Return [x, y] of the center of cell containing provided text 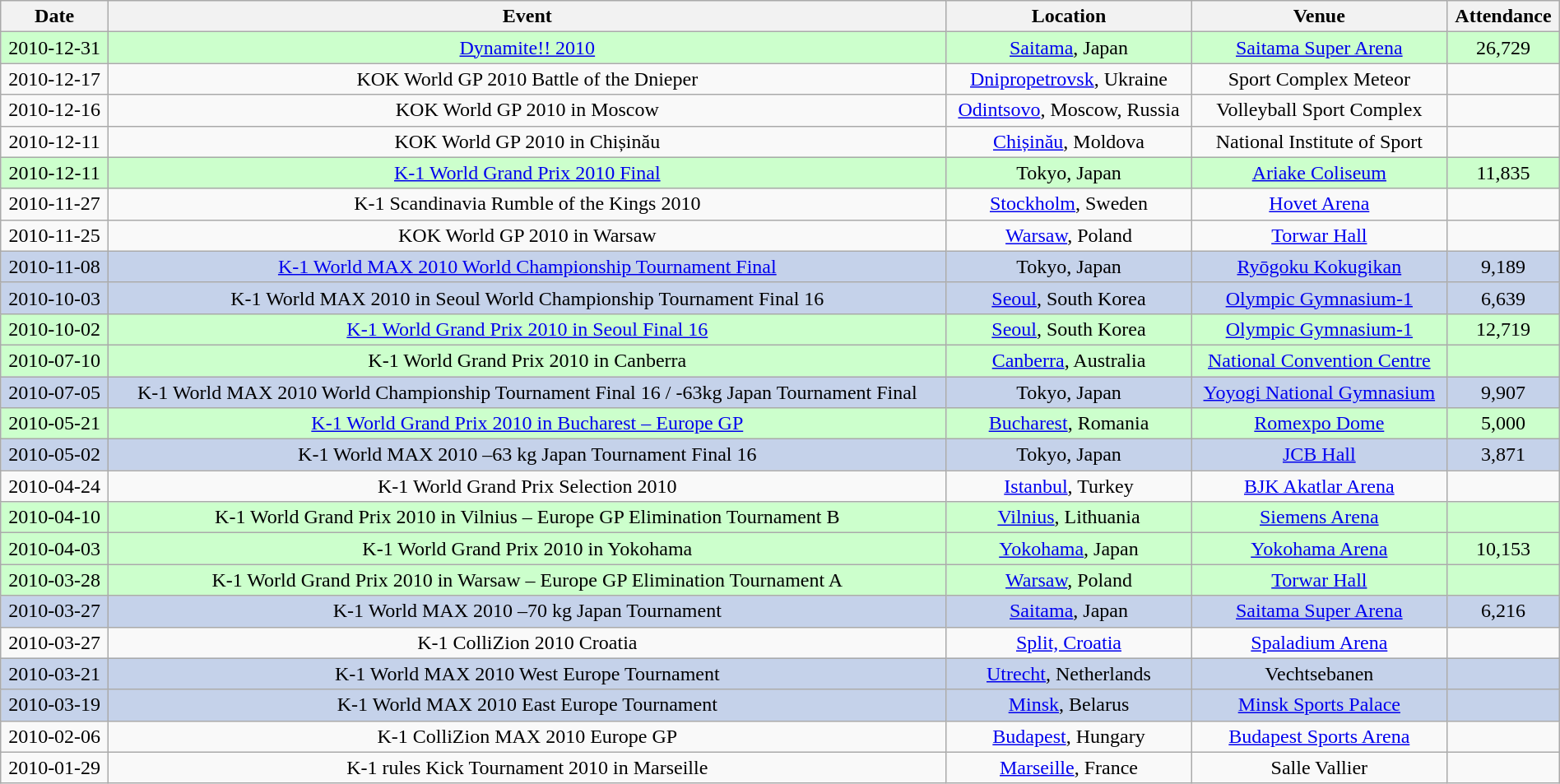
Yokohama Arena [1320, 549]
2010-05-21 [54, 424]
K-1 World Grand Prix 2010 in Canberra [527, 360]
National Institute of Sport [1320, 141]
2010-12-31 [54, 48]
K-1 World MAX 2010 World Championship Tournament Final 16 / -63kg Japan Tournament Final [527, 392]
Dnipropetrovsk, Ukraine [1069, 79]
K-1 World Grand Prix 2010 in Vilnius – Europe GP Elimination Tournament B [527, 517]
Vilnius, Lithuania [1069, 517]
2010-03-19 [54, 705]
Romexpo Dome [1320, 424]
2010-11-08 [54, 267]
Hovet Arena [1320, 204]
K-1 World MAX 2010 World Championship Tournament Final [527, 267]
Dynamite!! 2010 [527, 48]
10,153 [1503, 549]
Yokohama, Japan [1069, 549]
2010-07-10 [54, 360]
KOK World GP 2010 Battle of the Dnieper [527, 79]
2010-04-03 [54, 549]
Location [1069, 16]
K-1 World MAX 2010 West Europe Tournament [527, 674]
3,871 [1503, 455]
6,639 [1503, 298]
K-1 World Grand Prix 2010 Final [527, 173]
K-1 World Grand Prix 2010 in Warsaw – Europe GP Elimination Tournament A [527, 580]
K-1 World MAX 2010 in Seoul World Championship Tournament Final 16 [527, 298]
Yoyogi National Gymnasium [1320, 392]
Istanbul, Turkey [1069, 486]
2010-04-10 [54, 517]
5,000 [1503, 424]
BJK Akatlar Arena [1320, 486]
Bucharest, Romania [1069, 424]
K-1 ColliZion 2010 Croatia [527, 643]
Ryōgoku Kokugikan [1320, 267]
Spaladium Arena [1320, 643]
Budapest Sports Arena [1320, 736]
2010-12-17 [54, 79]
K-1 rules Kick Tournament 2010 in Marseille [527, 768]
2010-07-05 [54, 392]
2010-03-28 [54, 580]
9,907 [1503, 392]
2010-05-02 [54, 455]
K-1 World Grand Prix 2010 in Yokohama [527, 549]
K-1 World MAX 2010 –63 kg Japan Tournament Final 16 [527, 455]
Siemens Arena [1320, 517]
Attendance [1503, 16]
K-1 World Grand Prix 2010 in Bucharest – Europe GP [527, 424]
Event [527, 16]
K-1 World MAX 2010 –70 kg Japan Tournament [527, 611]
National Convention Centre [1320, 360]
Marseille, France [1069, 768]
2010-02-06 [54, 736]
11,835 [1503, 173]
2010-04-24 [54, 486]
KOK World GP 2010 in Moscow [527, 110]
2010-10-03 [54, 298]
K-1 ColliZion MAX 2010 Europe GP [527, 736]
2010-12-16 [54, 110]
Budapest, Hungary [1069, 736]
Minsk Sports Palace [1320, 705]
Canberra, Australia [1069, 360]
2010-11-27 [54, 204]
K-1 World Grand Prix Selection 2010 [527, 486]
Vechtsebanen [1320, 674]
2010-10-02 [54, 329]
6,216 [1503, 611]
Date [54, 16]
Volleyball Sport Complex [1320, 110]
2010-03-21 [54, 674]
K-1 World MAX 2010 East Europe Tournament [527, 705]
Stockholm, Sweden [1069, 204]
Salle Vallier [1320, 768]
Odintsovo, Moscow, Russia [1069, 110]
Utrecht, Netherlands [1069, 674]
K-1 Scandinavia Rumble of the Kings 2010 [527, 204]
12,719 [1503, 329]
Sport Complex Meteor [1320, 79]
26,729 [1503, 48]
Minsk, Belarus [1069, 705]
2010-01-29 [54, 768]
Split, Croatia [1069, 643]
9,189 [1503, 267]
Ariake Coliseum [1320, 173]
Venue [1320, 16]
Chișinău, Moldova [1069, 141]
K-1 World Grand Prix 2010 in Seoul Final 16 [527, 329]
JCB Hall [1320, 455]
KOK World GP 2010 in Warsaw [527, 235]
KOK World GP 2010 in Chișinău [527, 141]
2010-11-25 [54, 235]
